Scan for the cell matching the given text and deliver its (X, Y) coordinate at center. 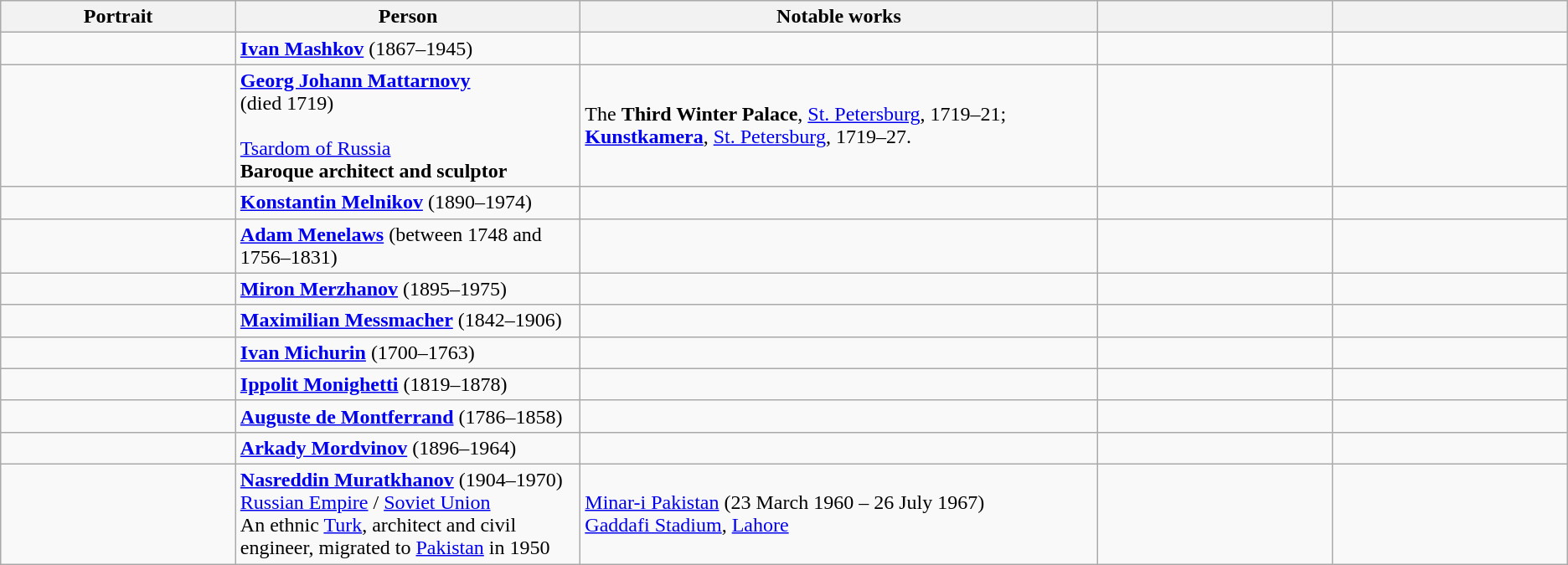
Arkady Mordvinov (1896–1964) (407, 448)
Portrait (119, 17)
Miron Merzhanov (1895–1975) (407, 289)
Ippolit Monighetti (1819–1878) (407, 384)
Notable works (839, 17)
Nasreddin Muratkhanov (1904–1970)Russian Empire / Soviet Union An ethnic Turk, architect and civil engineer, migrated to Pakistan in 1950 (407, 514)
Ivan Mashkov (1867–1945) (407, 49)
Konstantin Melnikov (1890–1974) (407, 203)
Maximilian Messmacher (1842–1906) (407, 321)
Adam Menelaws (between 1748 and 1756–1831) (407, 246)
Ivan Michurin (1700–1763) (407, 352)
Person (407, 17)
Georg Johann Mattarnovy (died 1719) Tsardom of RussiaBaroque architect and sculptor (407, 126)
Auguste de Montferrand (1786–1858) (407, 416)
Minar-i Pakistan (23 March 1960 – 26 July 1967)Gaddafi Stadium, Lahore (839, 514)
The Third Winter Palace, St. Petersburg, 1719–21;Kunstkamera, St. Petersburg, 1719–27. (839, 126)
